Find where the given text appears and provide that cell's center as [x, y] coordinate. 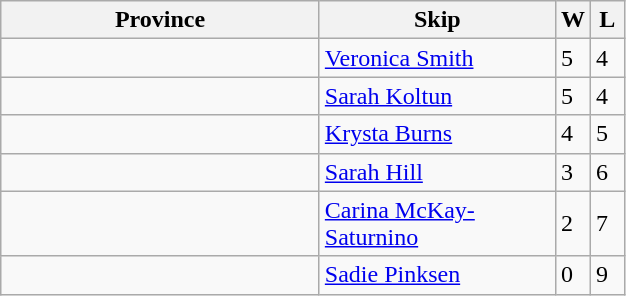
2 [572, 224]
Sadie Pinksen [437, 275]
Carina McKay-Saturnino [437, 224]
L [607, 20]
7 [607, 224]
Skip [437, 20]
Province [160, 20]
Veronica Smith [437, 58]
Sarah Hill [437, 172]
W [572, 20]
6 [607, 172]
3 [572, 172]
0 [572, 275]
Krysta Burns [437, 134]
9 [607, 275]
Sarah Koltun [437, 96]
